Provide the (X, Y) coordinate of the cell's center where the given text is located.  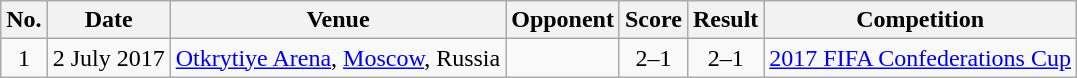
2 July 2017 (108, 58)
Competition (920, 20)
Score (653, 20)
Date (108, 20)
Otkrytiye Arena, Moscow, Russia (338, 58)
Result (725, 20)
No. (24, 20)
Venue (338, 20)
Opponent (563, 20)
1 (24, 58)
2017 FIFA Confederations Cup (920, 58)
